Provide the [X, Y] coordinate of the cell's center where the given text is located.  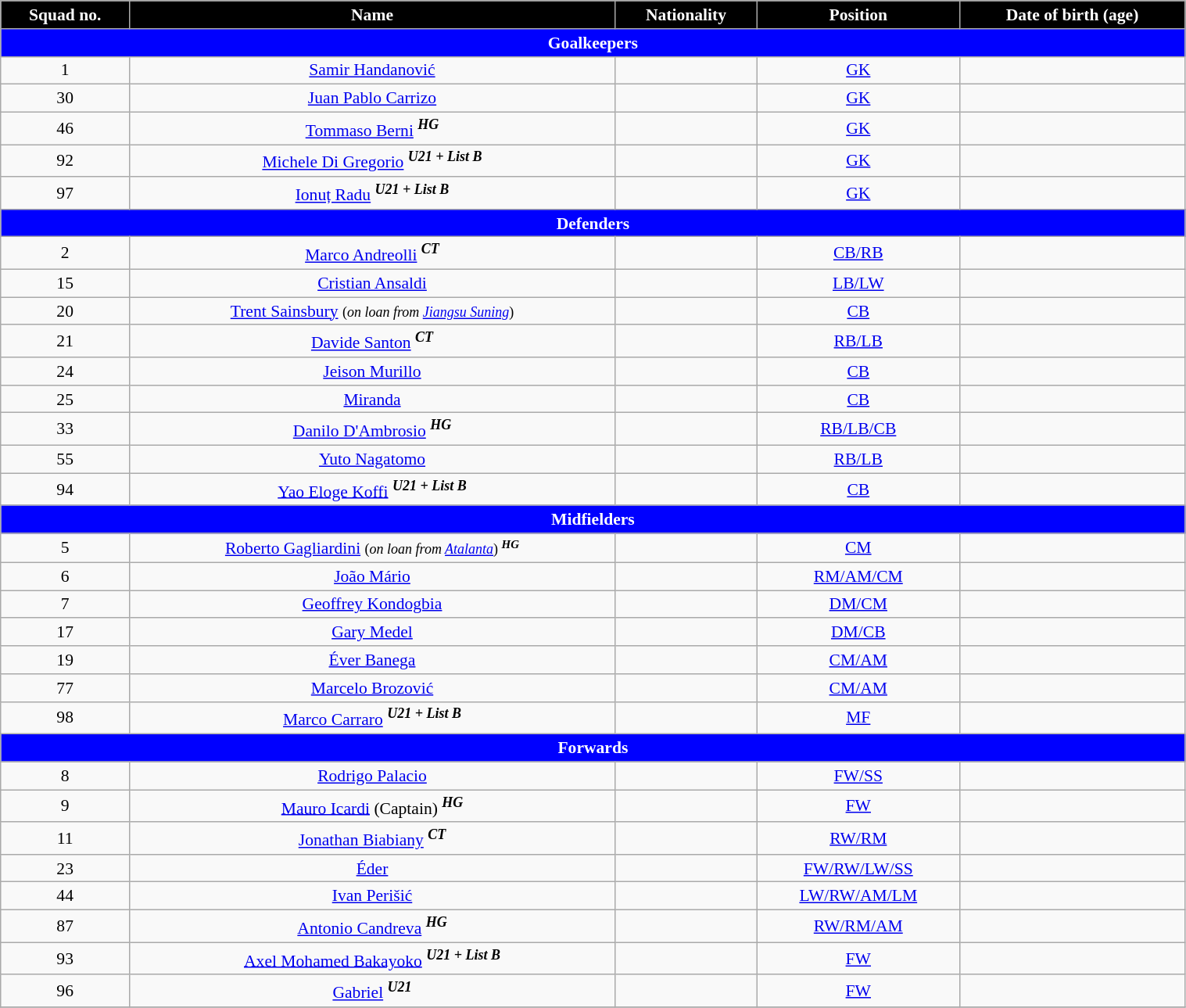
DM/CB [858, 633]
Mauro Icardi (Captain) HG [372, 805]
97 [66, 192]
19 [66, 660]
87 [66, 926]
LB/LW [858, 284]
55 [66, 460]
30 [66, 99]
FW/RW/LW/SS [858, 869]
Marco Andreolli CT [372, 253]
FW/SS [858, 776]
46 [66, 128]
Danilo D'Ambrosio HG [372, 429]
Éder [372, 869]
Ivan Perišić [372, 896]
Miranda [372, 400]
Defenders [593, 224]
Yuto Nagatomo [372, 460]
LW/RW/AM/LM [858, 896]
77 [66, 688]
6 [66, 576]
Rodrigo Palacio [372, 776]
Jeison Murillo [372, 371]
DM/CM [858, 604]
92 [66, 161]
44 [66, 896]
1 [66, 70]
RW/RM/AM [858, 926]
Michele Di Gregorio U21 + List B [372, 161]
8 [66, 776]
Samir Handanović [372, 70]
25 [66, 400]
RM/AM/CM [858, 576]
17 [66, 633]
RB/LB/CB [858, 429]
Geoffrey Kondogbia [372, 604]
Davide Santon CT [372, 341]
Midfielders [593, 520]
Nationality [686, 15]
Date of birth (age) [1073, 15]
CM [858, 547]
Tommaso Berni HG [372, 128]
9 [66, 805]
5 [66, 547]
MF [858, 718]
CB/RB [858, 253]
Gary Medel [372, 633]
98 [66, 718]
Cristian Ansaldi [372, 284]
Goalkeepers [593, 43]
Ionuț Radu U21 + List B [372, 192]
Axel Mohamed Bakayoko U21 + List B [372, 959]
Squad no. [66, 15]
RW/RM [858, 838]
João Mário [372, 576]
Antonio Candreva HG [372, 926]
94 [66, 490]
33 [66, 429]
24 [66, 371]
Gabriel U21 [372, 992]
Roberto Gagliardini (on loan from Atalanta) HG [372, 547]
20 [66, 311]
93 [66, 959]
Forwards [593, 748]
2 [66, 253]
Name [372, 15]
21 [66, 341]
Position [858, 15]
7 [66, 604]
Marco Carraro U21 + List B [372, 718]
Trent Sainsbury (on loan from Jiangsu Suning) [372, 311]
Jonathan Biabiany CT [372, 838]
11 [66, 838]
Juan Pablo Carrizo [372, 99]
23 [66, 869]
Yao Eloge Koffi U21 + List B [372, 490]
Marcelo Brozović [372, 688]
15 [66, 284]
96 [66, 992]
Éver Banega [372, 660]
